Extract the [X, Y] coordinate from the center of the cell holding the provided text.  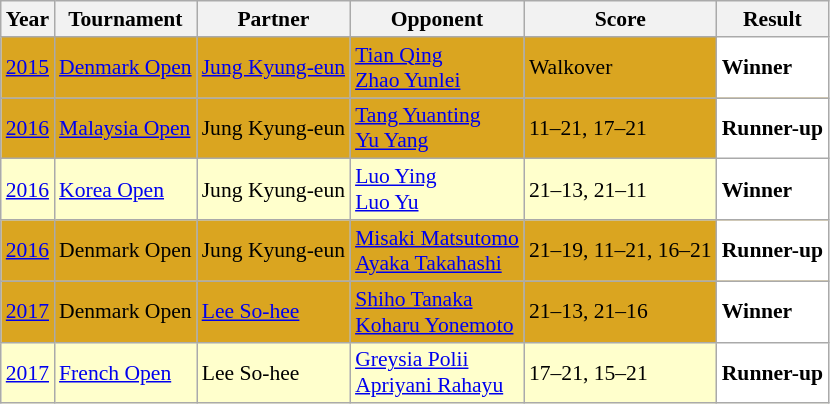
Opponent [437, 19]
21–13, 21–16 [620, 312]
Result [772, 19]
French Open [126, 372]
Luo Ying Luo Yu [437, 190]
21–13, 21–11 [620, 190]
11–21, 17–21 [620, 128]
2015 [28, 68]
17–21, 15–21 [620, 372]
Partner [274, 19]
Score [620, 19]
Tian Qing Zhao Yunlei [437, 68]
Walkover [620, 68]
Shiho Tanaka Koharu Yonemoto [437, 312]
Malaysia Open [126, 128]
Tournament [126, 19]
Greysia Polii Apriyani Rahayu [437, 372]
Misaki Matsutomo Ayaka Takahashi [437, 250]
Tang Yuanting Yu Yang [437, 128]
21–19, 11–21, 16–21 [620, 250]
Year [28, 19]
Korea Open [126, 190]
